Determine the [X, Y] coordinate at the center of the cell enclosing the given text.  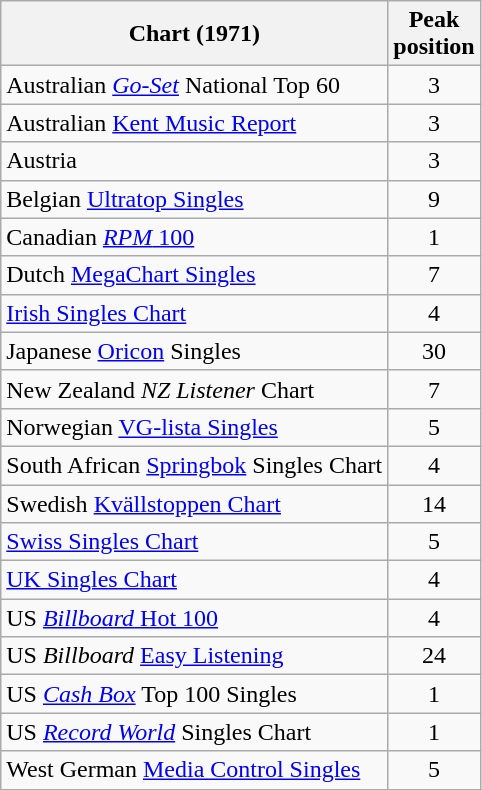
Chart (1971) [194, 34]
Irish Singles Chart [194, 313]
Australian Kent Music Report [194, 123]
West German Media Control Singles [194, 770]
9 [434, 199]
Belgian Ultratop Singles [194, 199]
30 [434, 351]
US Record World Singles Chart [194, 732]
US Cash Box Top 100 Singles [194, 694]
Swedish Kvällstoppen Chart [194, 503]
Austria [194, 161]
Norwegian VG-lista Singles [194, 427]
UK Singles Chart [194, 580]
Swiss Singles Chart [194, 542]
Peakposition [434, 34]
Japanese Oricon Singles [194, 351]
US Billboard Easy Listening [194, 656]
Canadian RPM 100 [194, 237]
24 [434, 656]
Australian Go-Set National Top 60 [194, 85]
New Zealand NZ Listener Chart [194, 389]
South African Springbok Singles Chart [194, 465]
Dutch MegaChart Singles [194, 275]
US Billboard Hot 100 [194, 618]
14 [434, 503]
